From the cell containing the given text, extract its center point as (x, y) coordinate. 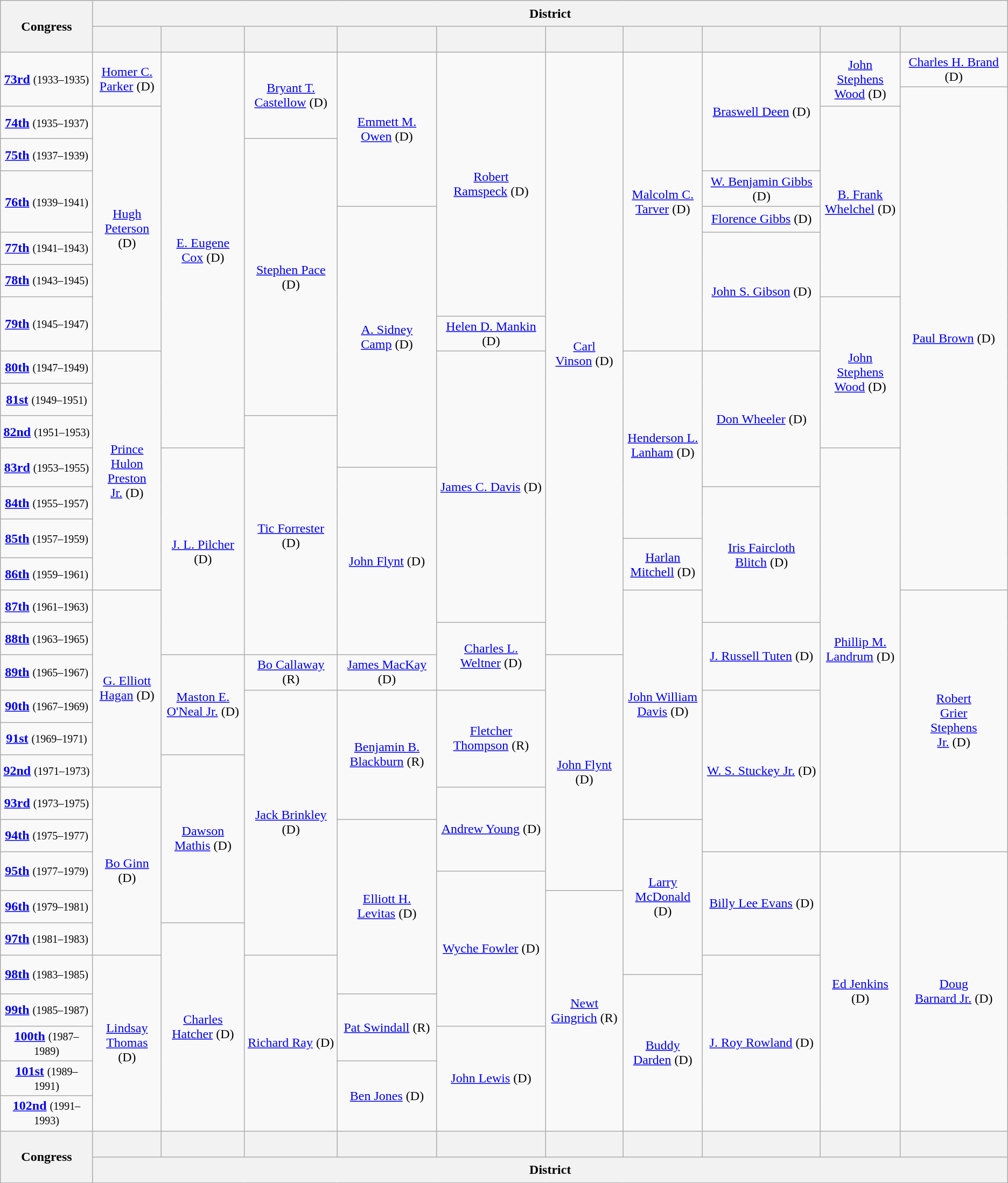
Tic Forrester (D) (291, 535)
Emmett M.Owen (D) (387, 129)
Billy Lee Evans (D) (761, 903)
96th (1979–1981) (46, 906)
Maston E.O'Neal Jr. (D) (202, 704)
Bo Ginn (D) (127, 871)
Andrew Young (D) (491, 829)
75th (1937–1939) (46, 155)
99th (1985–1987) (46, 1010)
J. Roy Rowland (D) (761, 1042)
Malcolm C.Tarver (D) (662, 201)
79th (1945–1947) (46, 324)
95th (1977–1979) (46, 871)
DawsonMathis (D) (202, 838)
Ed Jenkins (D) (860, 991)
78th (1943–1945) (46, 281)
92nd (1971–1973) (46, 771)
82nd (1951–1953) (46, 432)
CarlVinson (D) (584, 353)
102nd (1991–1993) (46, 1114)
101st (1989–1991) (46, 1078)
89th (1965–1967) (46, 672)
Jack Brinkley (D) (291, 822)
PrinceHulonPrestonJr. (D) (127, 471)
97th (1981–1983) (46, 939)
James MacKay (D) (387, 672)
81st (1949–1951) (46, 400)
LarryMcDonald (D) (662, 897)
Benjamin B.Blackburn (R) (387, 754)
RobertGrierStephensJr. (D) (954, 720)
90th (1967–1969) (46, 706)
76th (1939–1941) (46, 201)
G. ElliottHagan (D) (127, 688)
J. L. Pilcher (D) (202, 551)
HarlanMitchell (D) (662, 564)
W. Benjamin Gibbs (D) (761, 188)
Iris FairclothBlitch (D) (761, 555)
B. FrankWhelchel (D) (860, 201)
John S. Gibson (D) (761, 292)
Florence Gibbs (D) (761, 219)
Richard Ray (D) (291, 1042)
Helen D. Mankin (D) (491, 334)
CharlesHatcher (D) (202, 1026)
85th (1957–1959) (46, 538)
91st (1969–1971) (46, 738)
James C. Davis (D) (491, 487)
74th (1935–1937) (46, 123)
Elliott H.Levitas (D) (387, 906)
DougBarnard Jr. (D) (954, 991)
Stephen Pace (D) (291, 277)
Don Wheeler (D) (761, 419)
94th (1975–1977) (46, 835)
Henderson L.Lanham (D) (662, 445)
Wyche Fowler (D) (491, 948)
BuddyDarden (D) (662, 1052)
87th (1961–1963) (46, 606)
88th (1963–1965) (46, 639)
77th (1941–1943) (46, 248)
Ben Jones (D) (387, 1096)
84th (1955–1957) (46, 503)
86th (1959–1961) (46, 574)
100th (1987–1989) (46, 1044)
98th (1983–1985) (46, 974)
Phillip M.Landrum (D) (860, 649)
A. SidneyCamp (D) (387, 337)
Pat Swindall (R) (387, 1027)
J. Russell Tuten (D) (761, 656)
Charles L.Weltner (D) (491, 656)
W. S. Stuckey Jr. (D) (761, 771)
Paul Brown (D) (954, 339)
Charles H. Brand (D) (954, 70)
80th (1947–1949) (46, 367)
Bryant T.Castellow (D) (291, 96)
NewtGingrich (R) (584, 1010)
LindsayThomas (D) (127, 1042)
John Lewis (D) (491, 1078)
83rd (1953–1955) (46, 467)
Braswell Deen (D) (761, 112)
RobertRamspeck (D) (491, 184)
93rd (1973–1975) (46, 803)
E. EugeneCox (D) (202, 250)
Homer C.Parker (D) (127, 80)
HughPeterson (D) (127, 229)
FletcherThompson (R) (491, 738)
John WilliamDavis (D) (662, 704)
73rd (1933–1935) (46, 80)
Bo Callaway (R) (291, 672)
